Search for the cell housing the specified text and yield its (X, Y) center coordinate. 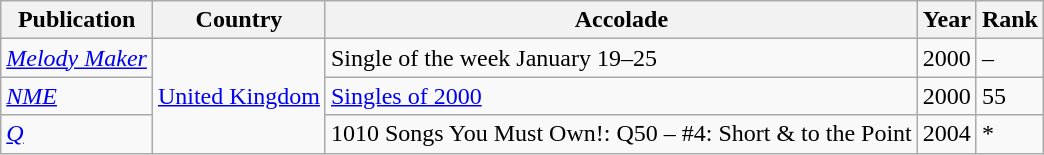
Rank (1010, 20)
Country (238, 20)
Melody Maker (77, 58)
United Kingdom (238, 96)
NME (77, 96)
1010 Songs You Must Own!: Q50 – #4: Short & to the Point (621, 134)
Year (946, 20)
55 (1010, 96)
Q (77, 134)
2004 (946, 134)
Accolade (621, 20)
Single of the week January 19–25 (621, 58)
* (1010, 134)
– (1010, 58)
Singles of 2000 (621, 96)
Publication (77, 20)
